Identify which cell holds the provided text, then report its (x, y) central coordinate. 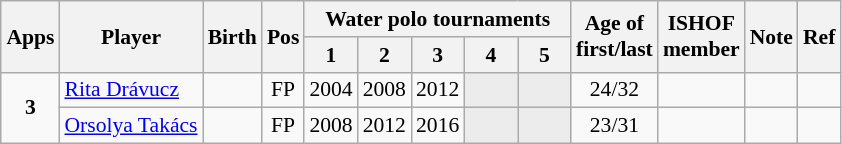
1 (330, 55)
2004 (330, 90)
Note (772, 36)
5 (544, 55)
4 (490, 55)
23/31 (614, 126)
24/32 (614, 90)
ISHOFmember (702, 36)
Player (130, 36)
Age offirst/last (614, 36)
Orsolya Takács (130, 126)
Water polo tournaments (438, 19)
Rita Drávucz (130, 90)
Pos (284, 36)
Ref (819, 36)
2 (384, 55)
Birth (232, 36)
Apps (30, 36)
2016 (438, 126)
